Return [X, Y] of the center of cell containing provided text 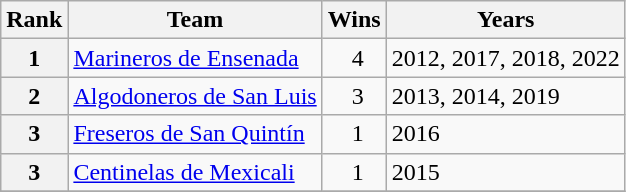
Marineros de Ensenada [195, 58]
2013, 2014, 2019 [506, 96]
2015 [506, 172]
Algodoneros de San Luis [195, 96]
Freseros de San Quintín [195, 134]
2 [34, 96]
Centinelas de Mexicali [195, 172]
Wins [354, 20]
Years [506, 20]
2016 [506, 134]
Rank [34, 20]
Team [195, 20]
4 [354, 58]
2012, 2017, 2018, 2022 [506, 58]
